Locate the cell with the specified text and output its [X, Y] center coordinate. 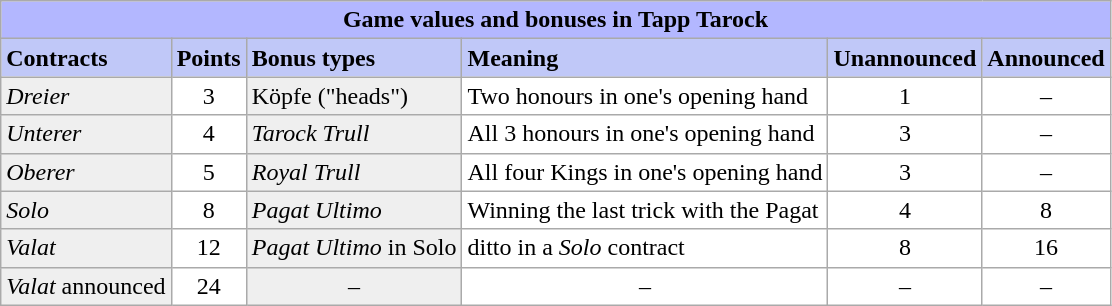
Valat announced [86, 286]
All 3 honours in one's opening hand [645, 134]
1 [905, 96]
Solo [86, 210]
Köpfe ("heads") [354, 96]
Oberer [86, 172]
Unterer [86, 134]
Meaning [645, 58]
Unannounced [905, 58]
Dreier [86, 96]
ditto in a Solo contract [645, 248]
Pagat Ultimo in Solo [354, 248]
12 [208, 248]
Pagat Ultimo [354, 210]
Royal Trull [354, 172]
16 [1046, 248]
Announced [1046, 58]
All four Kings in one's opening hand [645, 172]
Points [208, 58]
Two honours in one's opening hand [645, 96]
Bonus types [354, 58]
Game values and bonuses in Tapp Tarock [556, 20]
Tarock Trull [354, 134]
5 [208, 172]
24 [208, 286]
Valat [86, 248]
Contracts [86, 58]
Winning the last trick with the Pagat [645, 210]
